Identify which cell holds the provided text, then report its (X, Y) central coordinate. 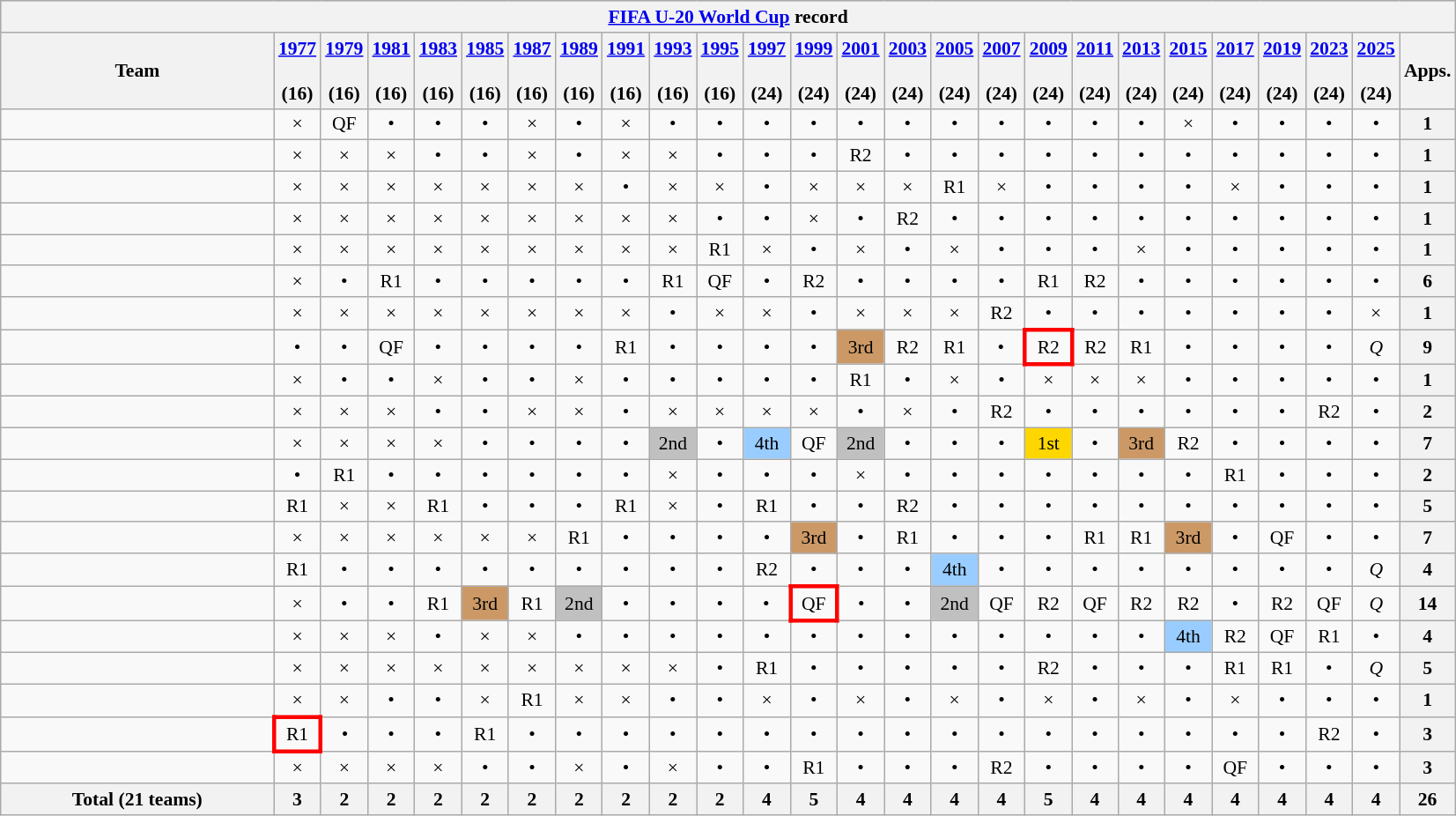
2001(24) (860, 70)
1st (1048, 444)
1993(16) (673, 70)
Team (137, 70)
2025(24) (1376, 70)
FIFA U-20 World Cup record (728, 17)
Total (21 teams) (137, 800)
1991(16) (625, 70)
2017(24) (1235, 70)
2003(24) (907, 70)
2013(24) (1142, 70)
2023(24) (1328, 70)
1977(16) (298, 70)
1985(16) (484, 70)
2015(24) (1187, 70)
2005(24) (955, 70)
26 (1428, 800)
1983(16) (439, 70)
1981(16) (391, 70)
2019(24) (1282, 70)
9 (1428, 347)
1995(16) (721, 70)
Apps. (1428, 70)
2011(24) (1095, 70)
1987(16) (532, 70)
1997(24) (766, 70)
1999(24) (814, 70)
6 (1428, 282)
1979(16) (344, 70)
2007(24) (1001, 70)
1989(16) (580, 70)
2009(24) (1048, 70)
14 (1428, 603)
